Search for the cell housing the specified text and yield its [X, Y] center coordinate. 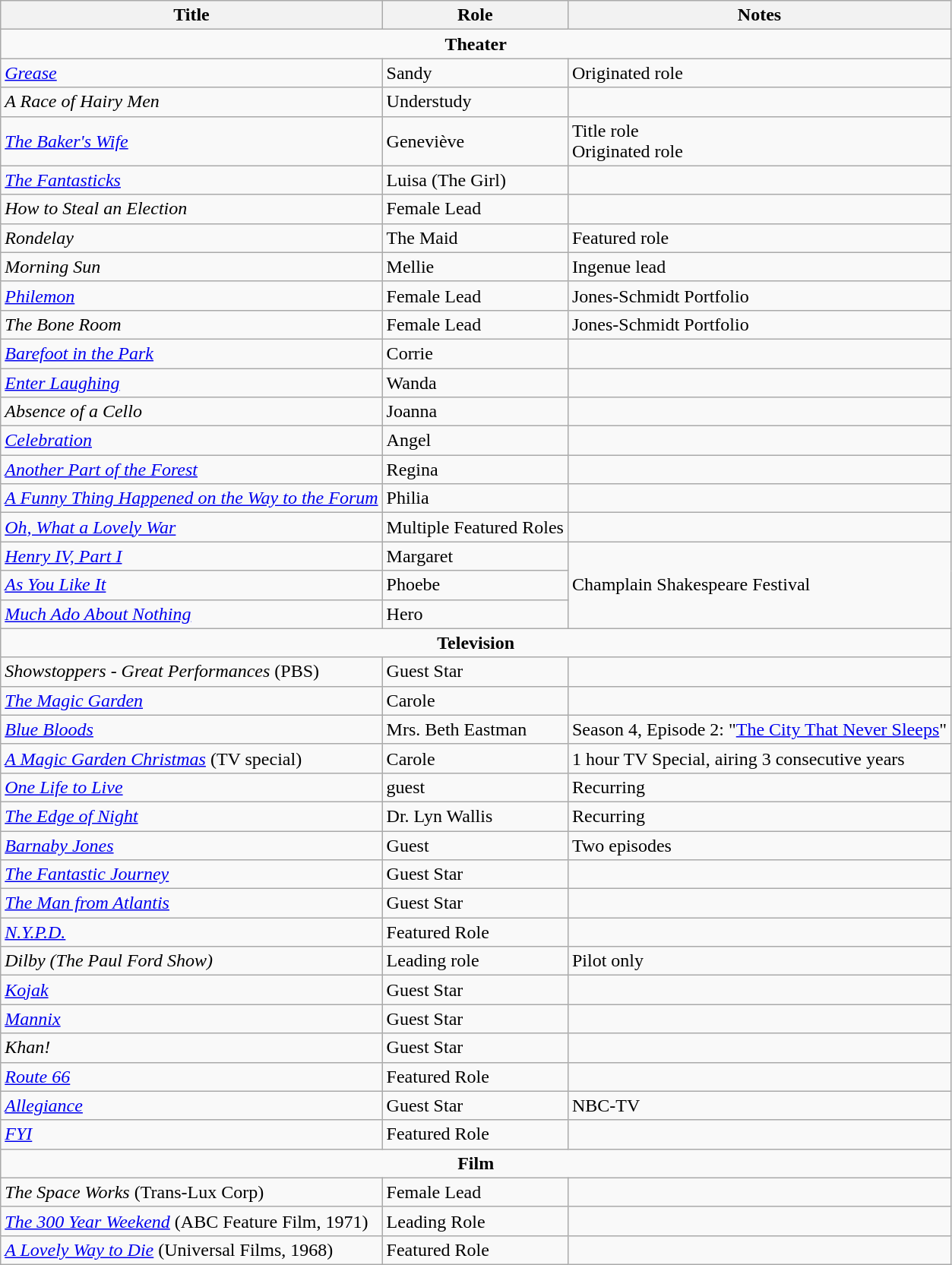
The Maid [475, 238]
Season 4, Episode 2: "The City That Never Sleeps" [759, 729]
Khan! [191, 1048]
Angel [475, 441]
Henry IV, Part I [191, 556]
The Fantastic Journey [191, 874]
How to Steal an Election [191, 209]
Originated role [759, 73]
Champlain Shakespeare Festival [759, 585]
Television [476, 643]
Leading role [475, 961]
FYI [191, 1134]
Dr. Lyn Wallis [475, 816]
Hero [475, 614]
The Space Works (Trans-Lux Corp) [191, 1192]
Regina [475, 470]
Notes [759, 15]
Pilot only [759, 961]
Kojak [191, 990]
Phoebe [475, 585]
Route 66 [191, 1077]
NBC-TV [759, 1105]
Joanna [475, 412]
Ingenue lead [759, 267]
As You Like It [191, 585]
Multiple Featured Roles [475, 527]
Margaret [475, 556]
N.Y.P.D. [191, 932]
Rondelay [191, 238]
Barnaby Jones [191, 846]
Wanda [475, 382]
Morning Sun [191, 267]
A Race of Hairy Men [191, 102]
The Fantasticks [191, 180]
Corrie [475, 353]
Grease [191, 73]
Another Part of the Forest [191, 470]
The Bone Room [191, 324]
The Man from Atlantis [191, 903]
Featured role [759, 238]
The Baker's Wife [191, 141]
A Lovely Way to Die (Universal Films, 1968) [191, 1250]
Sandy [475, 73]
Geneviève [475, 141]
Luisa (The Girl) [475, 180]
guest [475, 787]
The Edge of Night [191, 816]
Oh, What a Lovely War [191, 527]
Leading Role [475, 1221]
Title [191, 15]
Absence of a Cello [191, 412]
Celebration [191, 441]
Enter Laughing [191, 382]
Much Ado About Nothing [191, 614]
Mannix [191, 1019]
One Life to Live [191, 787]
Theater [476, 44]
Two episodes [759, 846]
Guest [475, 846]
Philia [475, 498]
1 hour TV Special, airing 3 consecutive years [759, 758]
Mrs. Beth Eastman [475, 729]
Blue Bloods [191, 729]
Understudy [475, 102]
Role [475, 15]
The 300 Year Weekend (ABC Feature Film, 1971) [191, 1221]
Title roleOriginated role [759, 141]
Showstoppers - Great Performances (PBS) [191, 672]
Film [476, 1163]
The Magic Garden [191, 700]
Mellie [475, 267]
Dilby (The Paul Ford Show) [191, 961]
A Magic Garden Christmas (TV special) [191, 758]
A Funny Thing Happened on the Way to the Forum [191, 498]
Allegiance [191, 1105]
Barefoot in the Park [191, 353]
Philemon [191, 296]
